Detect which cell encompasses the target text, then output its (X, Y) center coordinate. 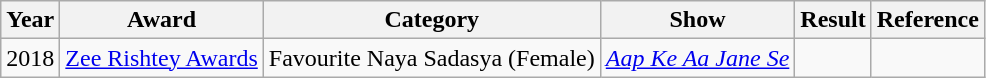
2018 (30, 58)
Category (432, 20)
Result (833, 20)
Show (698, 20)
Favourite Naya Sadasya (Female) (432, 58)
Zee Rishtey Awards (162, 58)
Year (30, 20)
Reference (928, 20)
Award (162, 20)
Aap Ke Aa Jane Se (698, 58)
